For the text-containing cell, return its midpoint in [X, Y] coordinate format. 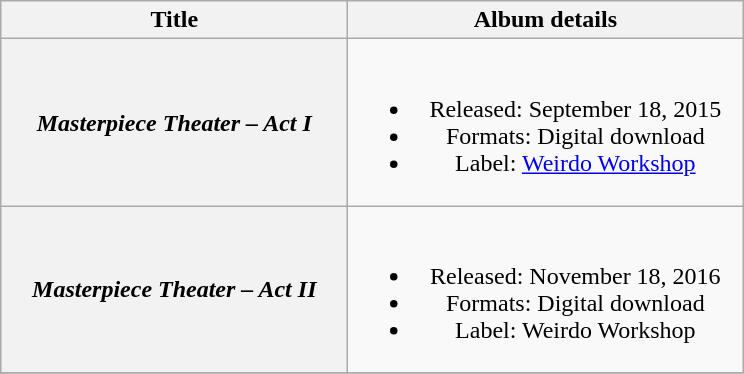
Masterpiece Theater – Act II [174, 290]
Released: September 18, 2015Formats: Digital downloadLabel: Weirdo Workshop [546, 122]
Album details [546, 20]
Title [174, 20]
Masterpiece Theater – Act I [174, 122]
Released: November 18, 2016Formats: Digital downloadLabel: Weirdo Workshop [546, 290]
